Capture the cell that displays the provided text and extract its [x, y] central coordinate. 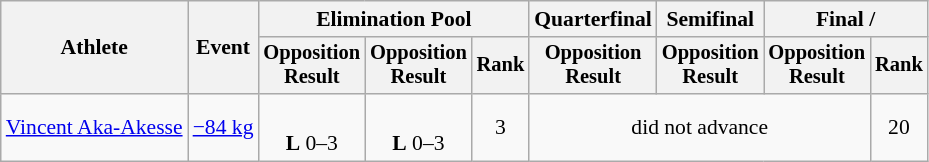
3 [501, 128]
Athlete [94, 48]
Quarterfinal [593, 19]
did not advance [700, 128]
Vincent Aka-Akesse [94, 128]
Event [224, 48]
Final / [846, 19]
Elimination Pool [394, 19]
Semifinal [710, 19]
−84 kg [224, 128]
20 [899, 128]
